Determine the [X, Y] coordinate at the center of the cell enclosing the given text.  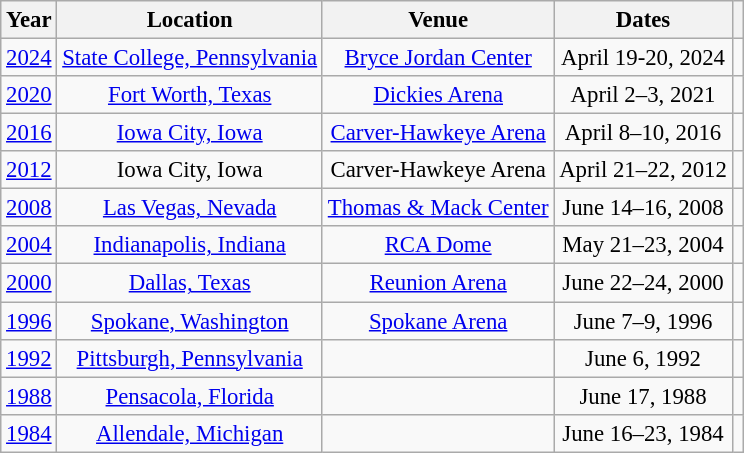
April 2–3, 2021 [643, 95]
Allendale, Michigan [190, 433]
April 8–10, 2016 [643, 133]
June 16–23, 1984 [643, 433]
1996 [29, 321]
Fort Worth, Texas [190, 95]
State College, Pennsylvania [190, 58]
June 22–24, 2000 [643, 283]
2020 [29, 95]
2024 [29, 58]
April 21–22, 2012 [643, 170]
1992 [29, 358]
Las Vegas, Nevada [190, 208]
Pensacola, Florida [190, 396]
June 7–9, 1996 [643, 321]
May 21–23, 2004 [643, 245]
Thomas & Mack Center [438, 208]
Year [29, 20]
RCA Dome [438, 245]
June 6, 1992 [643, 358]
1984 [29, 433]
Pittsburgh, Pennsylvania [190, 358]
Dallas, Texas [190, 283]
2008 [29, 208]
June 14–16, 2008 [643, 208]
Dates [643, 20]
Spokane, Washington [190, 321]
June 17, 1988 [643, 396]
Spokane Arena [438, 321]
Indianapolis, Indiana [190, 245]
1988 [29, 396]
2012 [29, 170]
Reunion Arena [438, 283]
2004 [29, 245]
Venue [438, 20]
Location [190, 20]
Dickies Arena [438, 95]
2016 [29, 133]
2000 [29, 283]
Bryce Jordan Center [438, 58]
April 19-20, 2024 [643, 58]
